Detect which cell encompasses the target text, then output its (X, Y) center coordinate. 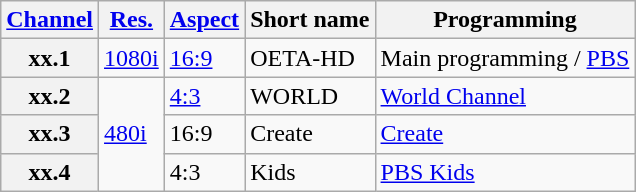
Channel (50, 20)
Aspect (204, 20)
xx.3 (50, 134)
480i (132, 134)
Short name (310, 20)
1080i (132, 58)
xx.1 (50, 58)
xx.4 (50, 172)
PBS Kids (505, 172)
World Channel (505, 96)
WORLD (310, 96)
Kids (310, 172)
xx.2 (50, 96)
Res. (132, 20)
Programming (505, 20)
Main programming / PBS (505, 58)
OETA-HD (310, 58)
